From the cell containing the given text, extract its center point as (x, y) coordinate. 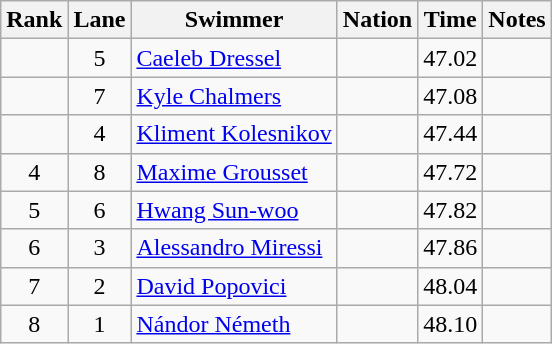
Alessandro Miressi (234, 248)
Lane (100, 20)
48.04 (450, 286)
Nation (377, 20)
1 (100, 324)
47.86 (450, 248)
David Popovici (234, 286)
Time (450, 20)
Nándor Németh (234, 324)
Caeleb Dressel (234, 58)
Rank (34, 20)
47.82 (450, 210)
47.02 (450, 58)
Notes (517, 20)
Kliment Kolesnikov (234, 134)
Maxime Grousset (234, 172)
Kyle Chalmers (234, 96)
47.08 (450, 96)
3 (100, 248)
48.10 (450, 324)
47.44 (450, 134)
Swimmer (234, 20)
47.72 (450, 172)
Hwang Sun-woo (234, 210)
2 (100, 286)
